Return (X, Y) of the center of cell containing provided text 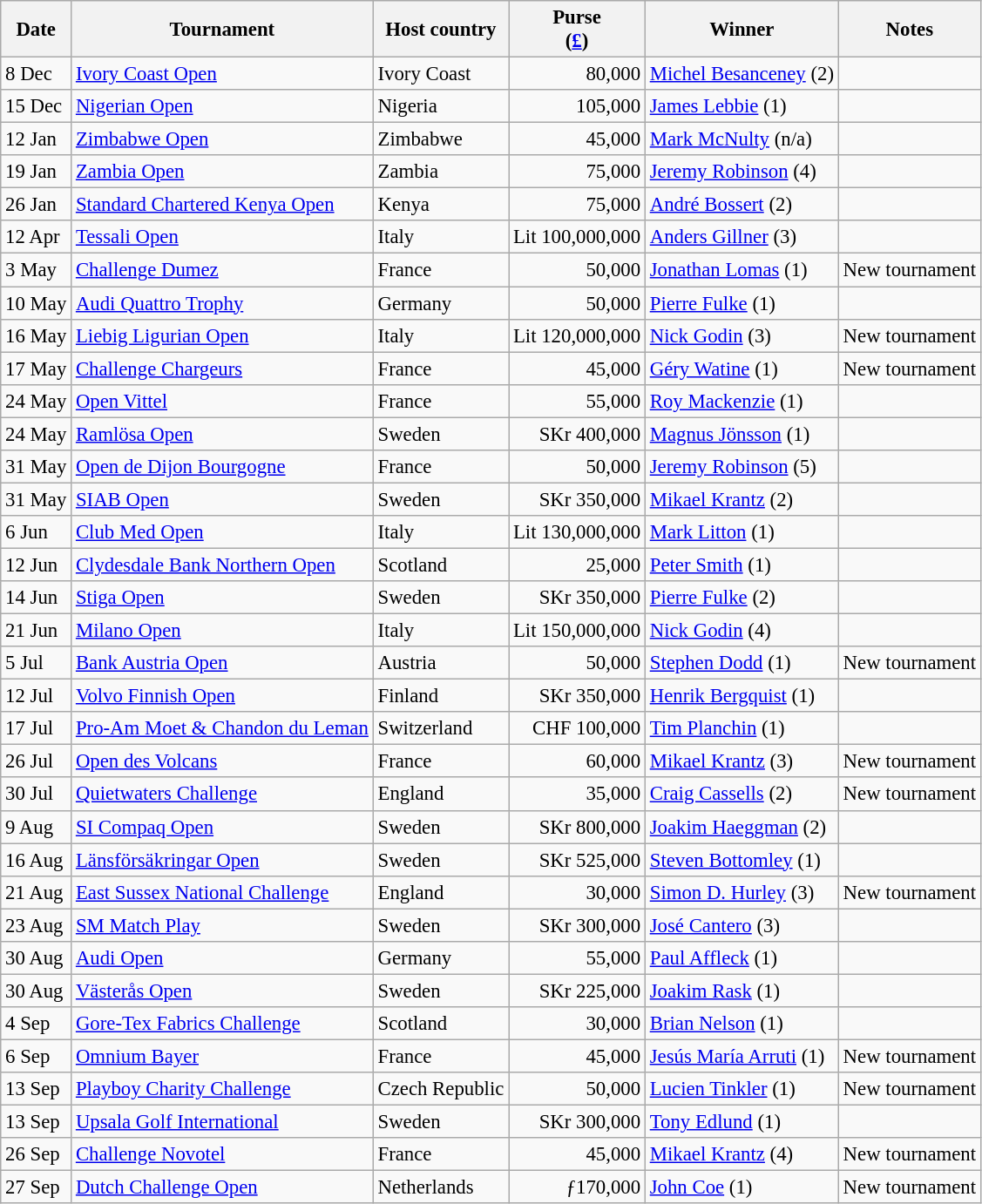
Pierre Fulke (2) (742, 598)
Host country (441, 30)
Lit 120,000,000 (577, 335)
12 Jan (37, 139)
Zimbabwe Open (223, 139)
Géry Watine (1) (742, 369)
21 Aug (37, 892)
John Coe (1) (742, 1187)
12 Apr (37, 238)
25,000 (577, 565)
Simon D. Hurley (3) (742, 892)
Nick Godin (4) (742, 631)
Club Med Open (223, 532)
Västerås Open (223, 991)
Ramlösa Open (223, 434)
Paul Affleck (1) (742, 958)
Mark Litton (1) (742, 532)
Austria (441, 663)
Dutch Challenge Open (223, 1187)
35,000 (577, 795)
105,000 (577, 106)
Jesús María Arruti (1) (742, 1056)
Tessali Open (223, 238)
Brian Nelson (1) (742, 1024)
José Cantero (3) (742, 925)
3 May (37, 270)
Audi Open (223, 958)
6 Sep (37, 1056)
Jeremy Robinson (5) (742, 467)
Clydesdale Bank Northern Open (223, 565)
André Bossert (2) (742, 205)
Steven Bottomley (1) (742, 860)
Pierre Fulke (1) (742, 303)
26 Sep (37, 1154)
Mikael Krantz (3) (742, 761)
60,000 (577, 761)
Stiga Open (223, 598)
Liebig Ligurian Open (223, 335)
5 Jul (37, 663)
SKr 225,000 (577, 991)
23 Aug (37, 925)
Standard Chartered Kenya Open (223, 205)
26 Jan (37, 205)
Purse(£) (577, 30)
SM Match Play (223, 925)
Finland (441, 696)
SI Compaq Open (223, 827)
Lit 100,000,000 (577, 238)
Notes (910, 30)
Mikael Krantz (2) (742, 499)
12 Jun (37, 565)
Ivory Coast Open (223, 74)
15 Dec (37, 106)
Tony Edlund (1) (742, 1122)
27 Sep (37, 1187)
Roy Mackenzie (1) (742, 401)
30 Jul (37, 795)
Mikael Krantz (4) (742, 1154)
Tim Planchin (1) (742, 728)
19 Jan (37, 172)
12 Jul (37, 696)
Zimbabwe (441, 139)
Joakim Rask (1) (742, 991)
Kenya (441, 205)
14 Jun (37, 598)
10 May (37, 303)
James Lebbie (1) (742, 106)
4 Sep (37, 1024)
Stephen Dodd (1) (742, 663)
Mark McNulty (n/a) (742, 139)
Nick Godin (3) (742, 335)
21 Jun (37, 631)
Playboy Charity Challenge (223, 1089)
Quietwaters Challenge (223, 795)
Henrik Bergquist (1) (742, 696)
16 May (37, 335)
Anders Gillner (3) (742, 238)
Michel Besanceney (2) (742, 74)
Volvo Finnish Open (223, 696)
Zambia Open (223, 172)
Pro-Am Moet & Chandon du Leman (223, 728)
Craig Cassells (2) (742, 795)
17 Jul (37, 728)
9 Aug (37, 827)
Milano Open (223, 631)
Lit 150,000,000 (577, 631)
Bank Austria Open (223, 663)
Switzerland (441, 728)
CHF 100,000 (577, 728)
Audi Quattro Trophy (223, 303)
Netherlands (441, 1187)
Omnium Bayer (223, 1056)
Challenge Chargeurs (223, 369)
16 Aug (37, 860)
80,000 (577, 74)
Lit 130,000,000 (577, 532)
Tournament (223, 30)
East Sussex National Challenge (223, 892)
Zambia (441, 172)
Open de Dijon Bourgogne (223, 467)
Jonathan Lomas (1) (742, 270)
SKr 525,000 (577, 860)
Nigeria (441, 106)
Upsala Golf International (223, 1122)
Challenge Dumez (223, 270)
Jeremy Robinson (4) (742, 172)
Open Vittel (223, 401)
Lucien Tinkler (1) (742, 1089)
Ivory Coast (441, 74)
6 Jun (37, 532)
Czech Republic (441, 1089)
Länsförsäkringar Open (223, 860)
Gore-Tex Fabrics Challenge (223, 1024)
Joakim Haeggman (2) (742, 827)
Challenge Novotel (223, 1154)
Open des Volcans (223, 761)
SKr 400,000 (577, 434)
8 Dec (37, 74)
Magnus Jönsson (1) (742, 434)
Winner (742, 30)
17 May (37, 369)
SKr 800,000 (577, 827)
SIAB Open (223, 499)
26 Jul (37, 761)
Nigerian Open (223, 106)
ƒ170,000 (577, 1187)
Peter Smith (1) (742, 565)
Date (37, 30)
